Pinpoint the cell where the given text exists, returning its [X, Y] midpoint coordinate. 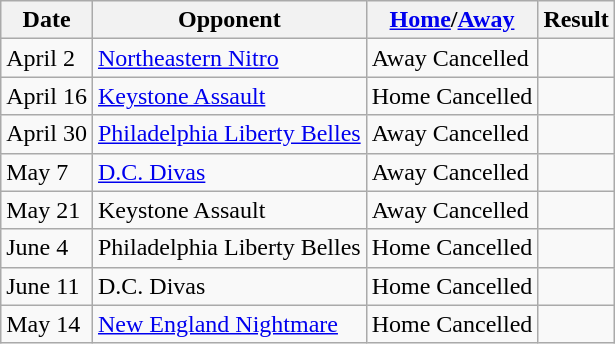
June 11 [47, 286]
New England Nightmare [229, 324]
April 16 [47, 96]
May 7 [47, 172]
Date [47, 20]
April 30 [47, 134]
Northeastern Nitro [229, 58]
Result [576, 20]
May 21 [47, 210]
Home/Away [452, 20]
May 14 [47, 324]
June 4 [47, 248]
April 2 [47, 58]
Opponent [229, 20]
